For the text-containing cell, return its midpoint in (x, y) coordinate format. 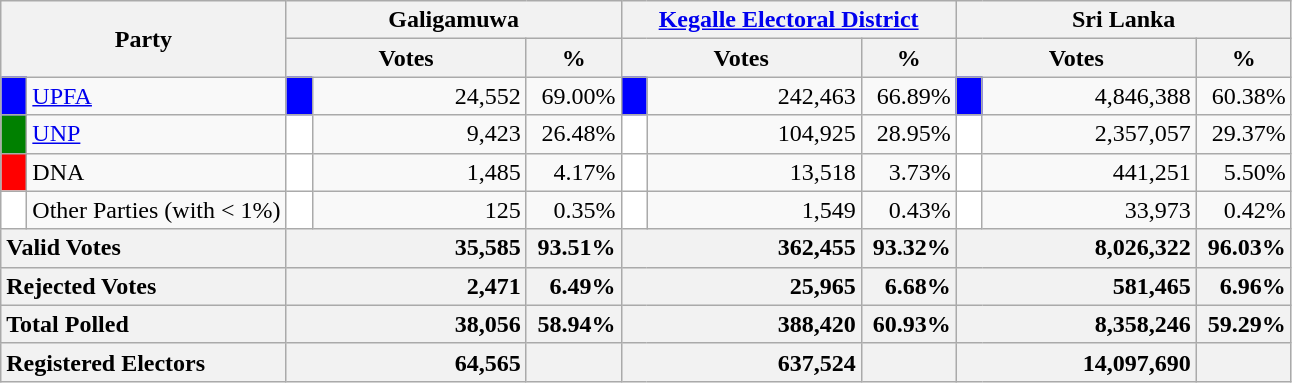
388,420 (741, 324)
Sri Lanka (1124, 20)
13,518 (754, 172)
28.95% (908, 134)
0.35% (574, 210)
58.94% (574, 324)
2,471 (406, 286)
93.51% (574, 248)
Party (144, 39)
66.89% (908, 96)
25,965 (741, 286)
8,358,246 (1076, 324)
Valid Votes (144, 248)
9,423 (419, 134)
242,463 (754, 96)
0.42% (1244, 210)
Galigamuwa (454, 20)
Rejected Votes (144, 286)
64,565 (406, 362)
3.73% (908, 172)
4.17% (574, 172)
29.37% (1244, 134)
96.03% (1244, 248)
14,097,690 (1076, 362)
4,846,388 (1089, 96)
1,485 (419, 172)
637,524 (741, 362)
60.93% (908, 324)
6.49% (574, 286)
UPFA (156, 96)
33,973 (1089, 210)
362,455 (741, 248)
6.68% (908, 286)
24,552 (419, 96)
Total Polled (144, 324)
6.96% (1244, 286)
69.00% (574, 96)
DNA (156, 172)
581,465 (1076, 286)
2,357,057 (1089, 134)
1,549 (754, 210)
104,925 (754, 134)
Other Parties (with < 1%) (156, 210)
59.29% (1244, 324)
35,585 (406, 248)
UNP (156, 134)
5.50% (1244, 172)
0.43% (908, 210)
60.38% (1244, 96)
Registered Electors (144, 362)
125 (419, 210)
Kegalle Electoral District (788, 20)
8,026,322 (1076, 248)
93.32% (908, 248)
441,251 (1089, 172)
26.48% (574, 134)
38,056 (406, 324)
